Return (X, Y) of the center of cell containing provided text 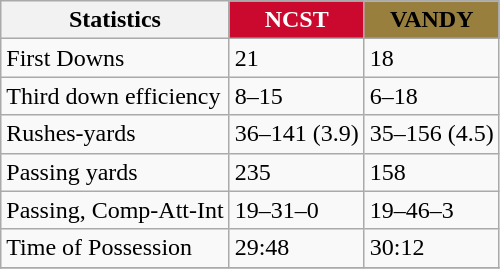
Statistics (115, 20)
Time of Possession (115, 248)
35–156 (4.5) (432, 134)
First Downs (115, 58)
8–15 (296, 96)
NCST (296, 20)
235 (296, 172)
18 (432, 58)
19–31–0 (296, 210)
Third down efficiency (115, 96)
30:12 (432, 248)
Rushes-yards (115, 134)
21 (296, 58)
Passing yards (115, 172)
19–46–3 (432, 210)
6–18 (432, 96)
Passing, Comp-Att-Int (115, 210)
158 (432, 172)
29:48 (296, 248)
VANDY (432, 20)
36–141 (3.9) (296, 134)
